Return the [X, Y] coordinate for the center point of the cell that contains the specified text.  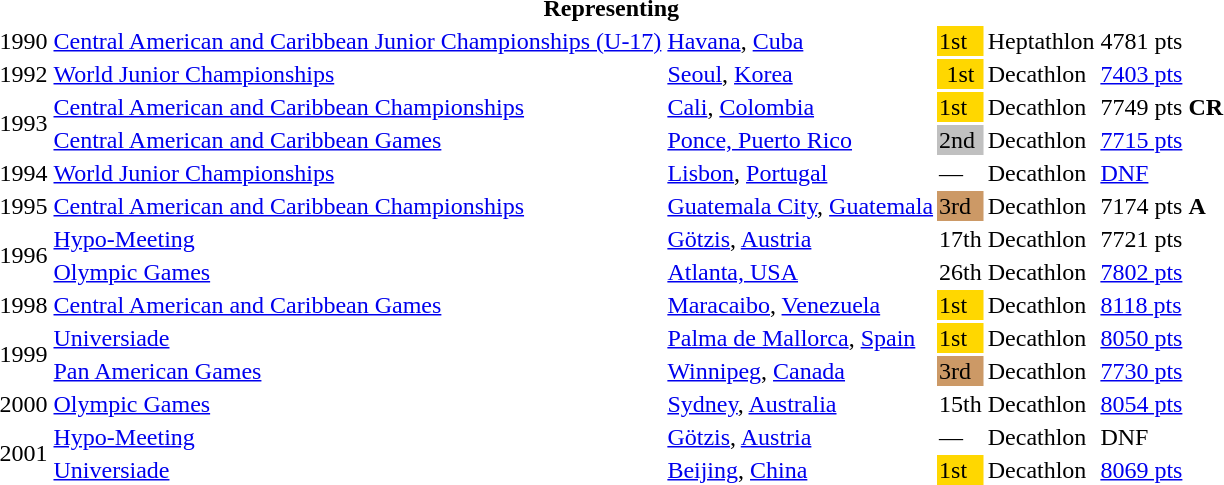
Ponce, Puerto Rico [800, 140]
Guatemala City, Guatemala [800, 206]
Cali, Colombia [800, 107]
Maracaibo, Venezuela [800, 305]
Central American and Caribbean Junior Championships (U-17) [358, 41]
Palma de Mallorca, Spain [800, 338]
Winnipeg, Canada [800, 371]
17th [961, 239]
2nd [961, 140]
Heptathlon [1041, 41]
Lisbon, Portugal [800, 173]
Seoul, Korea [800, 74]
Havana, Cuba [800, 41]
15th [961, 404]
Pan American Games [358, 371]
26th [961, 272]
Atlanta, USA [800, 272]
Sydney, Australia [800, 404]
Beijing, China [800, 470]
